Determine the [x, y] coordinate at the center of the cell enclosing the given text.  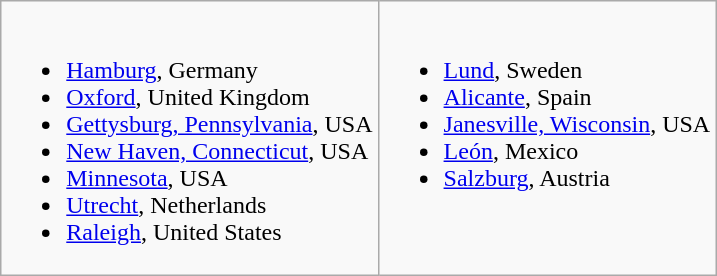
Lund, Sweden Alicante, Spain Janesville, Wisconsin, USA León, Mexico Salzburg, Austria [547, 138]
